Locate the cell with the specified text and output its (x, y) center coordinate. 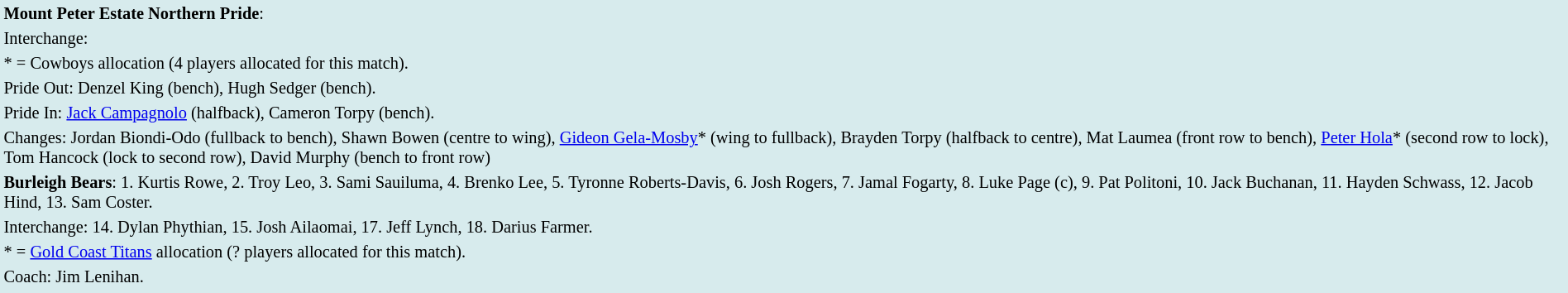
Coach: Jim Lenihan. (784, 276)
* = Gold Coast Titans allocation (? players allocated for this match). (784, 252)
Interchange: (784, 38)
* = Cowboys allocation (4 players allocated for this match). (784, 63)
Pride In: Jack Campagnolo (halfback), Cameron Torpy (bench). (784, 113)
Interchange: 14. Dylan Phythian, 15. Josh Ailaomai, 17. Jeff Lynch, 18. Darius Farmer. (784, 227)
Pride Out: Denzel King (bench), Hugh Sedger (bench). (784, 88)
Mount Peter Estate Northern Pride: (784, 13)
